From the cell containing the given text, extract its center point as (x, y) coordinate. 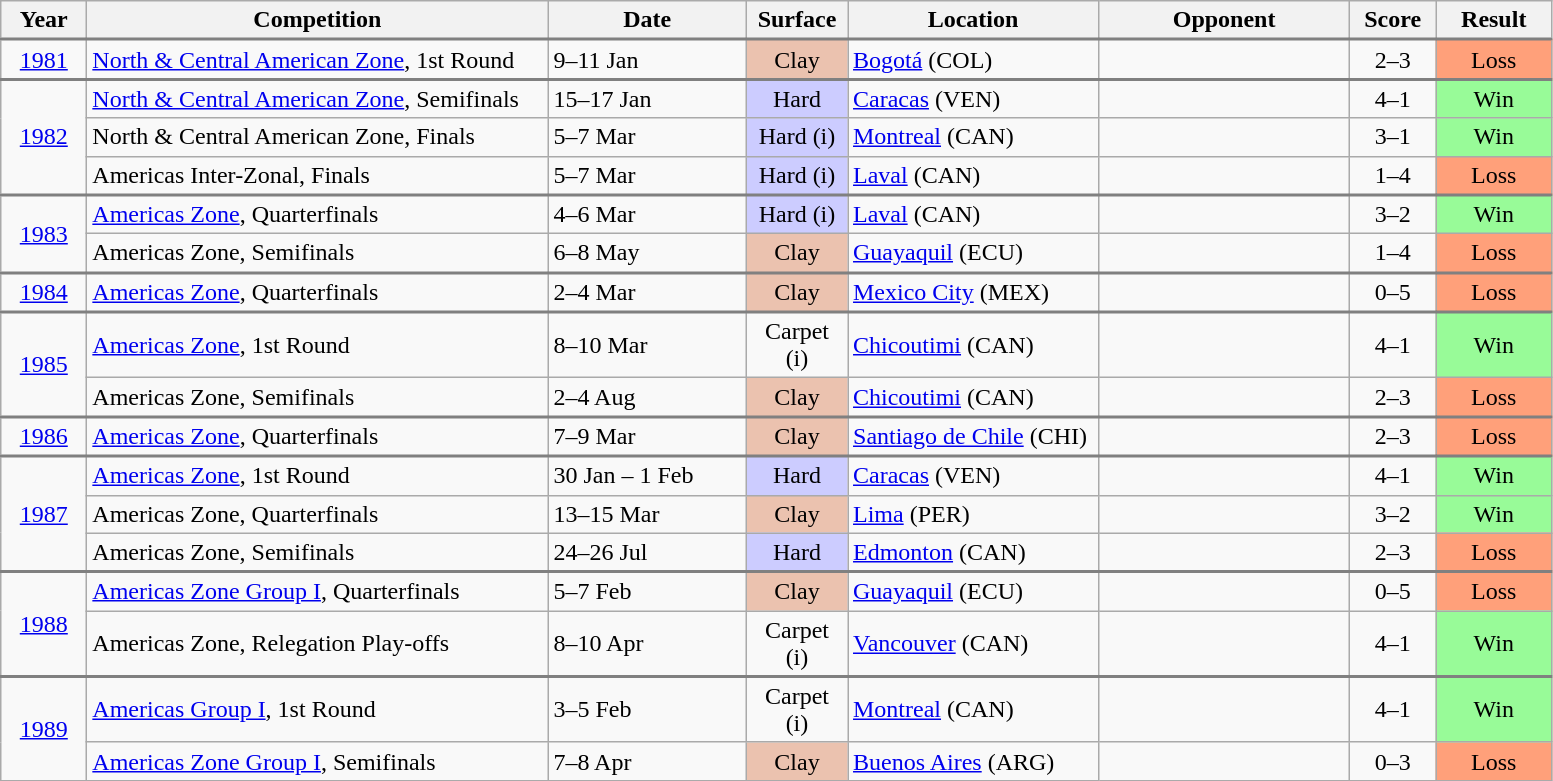
North & Central American Zone, 1st Round (318, 60)
7–8 Apr (648, 761)
1988 (44, 624)
Vancouver (CAN) (974, 644)
6–8 May (648, 254)
Surface (796, 20)
15–17 Jan (648, 98)
1983 (44, 234)
Americas Zone Group I, Quarterfinals (318, 592)
30 Jan – 1 Feb (648, 476)
Americas Zone Group I, Semifinals (318, 761)
Americas Group I, 1st Round (318, 709)
13–15 Mar (648, 514)
Result (1494, 20)
1986 (44, 437)
Opponent (1224, 20)
Edmonton (CAN) (974, 552)
2–4 Aug (648, 398)
8–10 Mar (648, 345)
Americas Zone, Relegation Play-offs (318, 644)
North & Central American Zone, Finals (318, 137)
Score (1393, 20)
Competition (318, 20)
2–4 Mar (648, 292)
Bogotá (COL) (974, 60)
Mexico City (MEX) (974, 292)
1982 (44, 137)
Buenos Aires (ARG) (974, 761)
4–6 Mar (648, 214)
Date (648, 20)
9–11 Jan (648, 60)
1989 (44, 728)
Location (974, 20)
1987 (44, 514)
Santiago de Chile (CHI) (974, 437)
3–5 Feb (648, 709)
1984 (44, 292)
Year (44, 20)
8–10 Apr (648, 644)
North & Central American Zone, Semifinals (318, 98)
5–7 Feb (648, 592)
1981 (44, 60)
7–9 Mar (648, 437)
0–3 (1393, 761)
Americas Inter-Zonal, Finals (318, 176)
Lima (PER) (974, 514)
1985 (44, 364)
24–26 Jul (648, 552)
3–1 (1393, 137)
